Provide the (X, Y) coordinate of the cell's center where the given text is located.  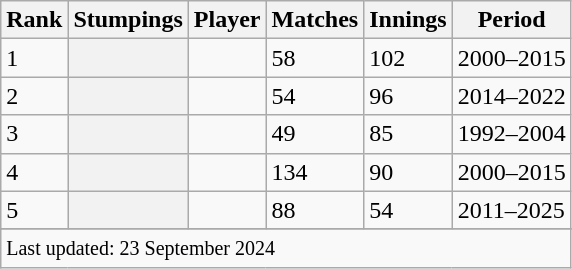
85 (408, 134)
Player (227, 20)
Last updated: 23 September 2024 (286, 248)
134 (315, 172)
3 (34, 134)
Stumpings (128, 20)
58 (315, 58)
4 (34, 172)
49 (315, 134)
90 (408, 172)
102 (408, 58)
1 (34, 58)
88 (315, 210)
Innings (408, 20)
5 (34, 210)
2 (34, 96)
2011–2025 (512, 210)
Matches (315, 20)
2014–2022 (512, 96)
1992–2004 (512, 134)
96 (408, 96)
Period (512, 20)
Rank (34, 20)
